Capture the cell that displays the provided text and extract its (x, y) central coordinate. 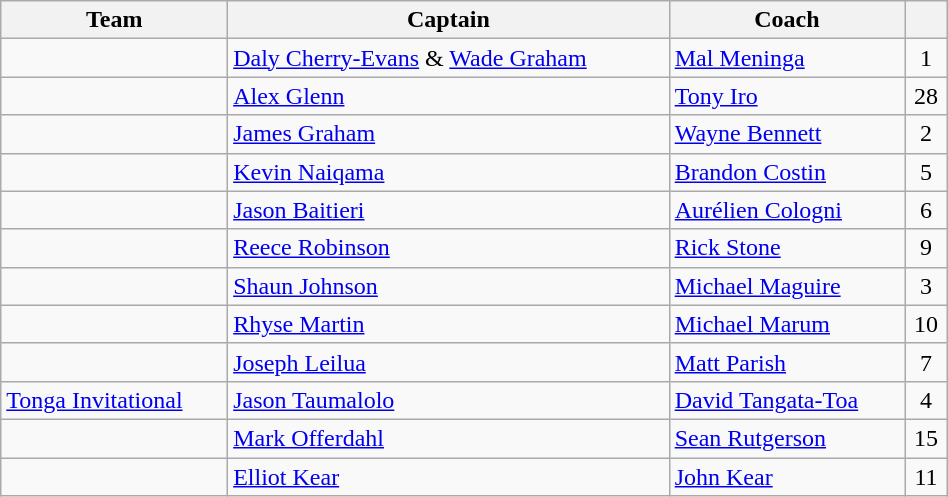
Tony Iro (787, 96)
11 (926, 477)
Rick Stone (787, 248)
David Tangata-Toa (787, 400)
Daly Cherry-Evans & Wade Graham (449, 58)
Coach (787, 20)
Rhyse Martin (449, 324)
Michael Marum (787, 324)
Captain (449, 20)
10 (926, 324)
Brandon Costin (787, 172)
Reece Robinson (449, 248)
7 (926, 362)
Shaun Johnson (449, 286)
Michael Maguire (787, 286)
Elliot Kear (449, 477)
John Kear (787, 477)
Jason Taumalolo (449, 400)
Alex Glenn (449, 96)
Aurélien Cologni (787, 210)
Wayne Bennett (787, 134)
28 (926, 96)
Matt Parish (787, 362)
Sean Rutgerson (787, 438)
2 (926, 134)
James Graham (449, 134)
15 (926, 438)
4 (926, 400)
Mal Meninga (787, 58)
Tonga Invitational (114, 400)
Team (114, 20)
5 (926, 172)
Kevin Naiqama (449, 172)
3 (926, 286)
Jason Baitieri (449, 210)
6 (926, 210)
Joseph Leilua (449, 362)
9 (926, 248)
Mark Offerdahl (449, 438)
1 (926, 58)
